Return the [X, Y] coordinate for the center point of the cell that contains the specified text.  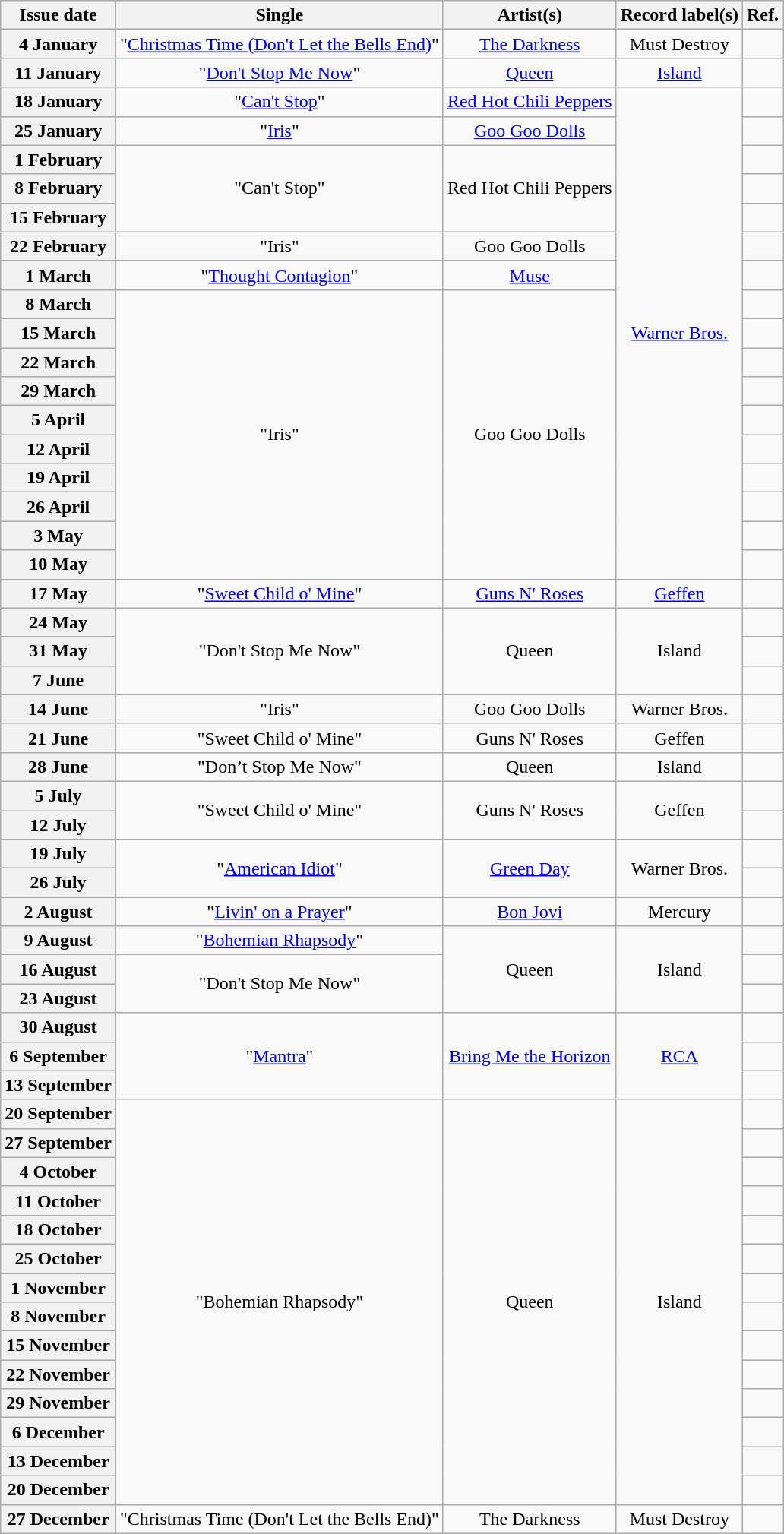
6 September [58, 1056]
22 March [58, 362]
8 November [58, 1317]
26 April [58, 507]
29 March [58, 391]
18 January [58, 102]
16 August [58, 969]
Issue date [58, 15]
1 March [58, 275]
13 December [58, 1461]
9 August [58, 941]
30 August [58, 1027]
Ref. [763, 15]
22 November [58, 1374]
19 April [58, 478]
11 January [58, 73]
25 October [58, 1258]
23 August [58, 998]
Record label(s) [679, 15]
5 April [58, 420]
4 January [58, 44]
18 October [58, 1229]
17 May [58, 593]
"Don’t Stop Me Now" [280, 767]
"Livin' on a Prayer" [280, 912]
22 February [58, 246]
13 September [58, 1085]
Green Day [530, 868]
20 December [58, 1490]
4 October [58, 1172]
31 May [58, 651]
5 July [58, 795]
6 December [58, 1432]
1 February [58, 160]
15 February [58, 217]
Artist(s) [530, 15]
21 June [58, 738]
8 February [58, 188]
12 April [58, 449]
27 September [58, 1143]
8 March [58, 304]
11 October [58, 1200]
12 July [58, 824]
1 November [58, 1288]
Bon Jovi [530, 912]
25 January [58, 131]
"American Idiot" [280, 868]
27 December [58, 1519]
20 September [58, 1114]
29 November [58, 1403]
19 July [58, 854]
10 May [58, 565]
14 June [58, 709]
15 November [58, 1346]
RCA [679, 1056]
28 June [58, 767]
7 June [58, 680]
Bring Me the Horizon [530, 1056]
15 March [58, 333]
Mercury [679, 912]
Muse [530, 275]
24 May [58, 622]
"Mantra" [280, 1056]
3 May [58, 536]
2 August [58, 912]
"Thought Contagion" [280, 275]
Single [280, 15]
26 July [58, 883]
